Return the (x, y) coordinate for the center point of the cell that contains the specified text.  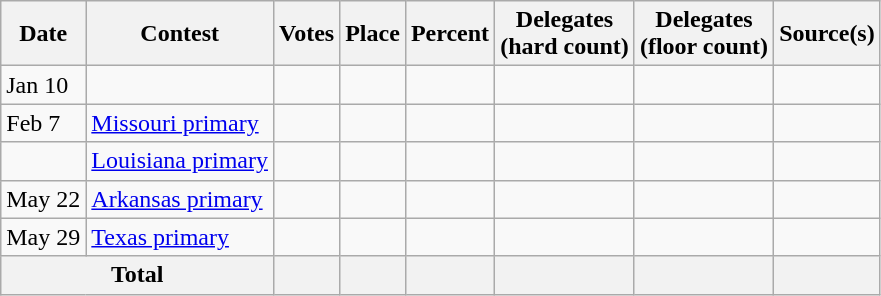
Contest (180, 34)
Missouri primary (180, 123)
Place (373, 34)
Arkansas primary (180, 199)
Delegates(floor count) (704, 34)
Votes (306, 34)
Source(s) (828, 34)
Texas primary (180, 237)
Percent (450, 34)
May 22 (44, 199)
Total (138, 275)
Feb 7 (44, 123)
Date (44, 34)
Jan 10 (44, 85)
Delegates(hard count) (565, 34)
Louisiana primary (180, 161)
May 29 (44, 237)
